For the text-containing cell, return its midpoint in (x, y) coordinate format. 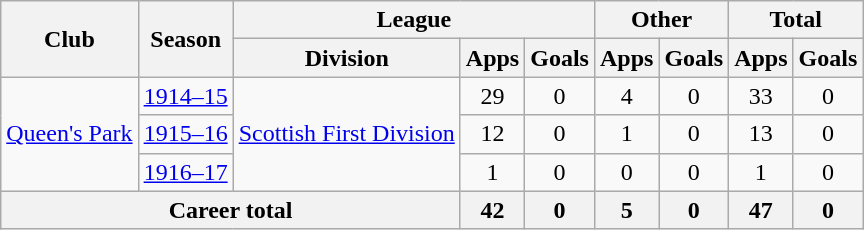
1914–15 (186, 96)
33 (761, 96)
5 (626, 210)
Club (70, 39)
1915–16 (186, 134)
12 (492, 134)
Season (186, 39)
29 (492, 96)
Other (661, 20)
13 (761, 134)
1916–17 (186, 172)
4 (626, 96)
Division (346, 58)
47 (761, 210)
Career total (231, 210)
Total (796, 20)
League (414, 20)
42 (492, 210)
Queen's Park (70, 134)
Scottish First Division (346, 134)
